Output the (X, Y) coordinate of the center of the cell containing the given text.  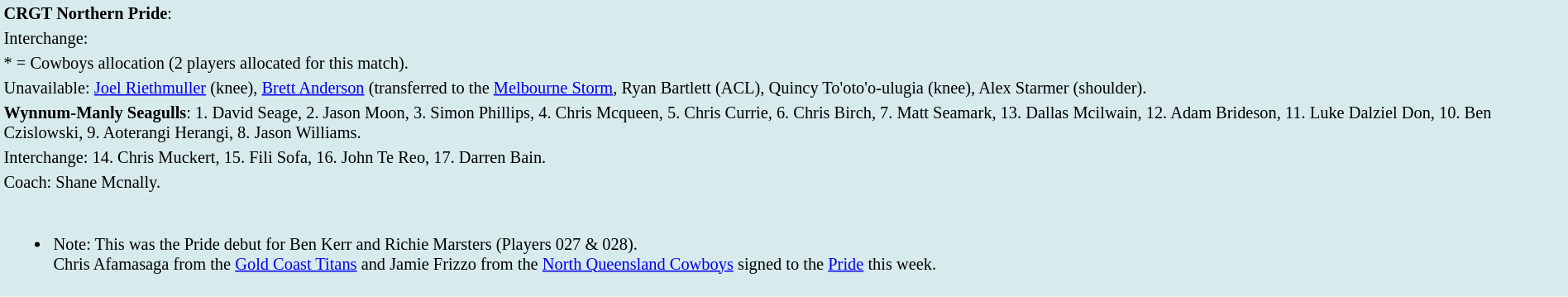
CRGT Northern Pride: (784, 13)
Coach: Shane Mcnally. (784, 182)
Interchange: 14. Chris Muckert, 15. Fili Sofa, 16. John Te Reo, 17. Darren Bain. (784, 157)
* = Cowboys allocation (2 players allocated for this match). (784, 63)
Interchange: (784, 38)
